Capture the cell that displays the provided text and extract its (x, y) central coordinate. 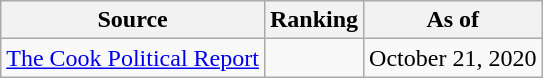
October 21, 2020 (453, 58)
The Cook Political Report (133, 58)
As of (453, 20)
Source (133, 20)
Ranking (314, 20)
